Determine the (x, y) coordinate at the center of the cell enclosing the given text.  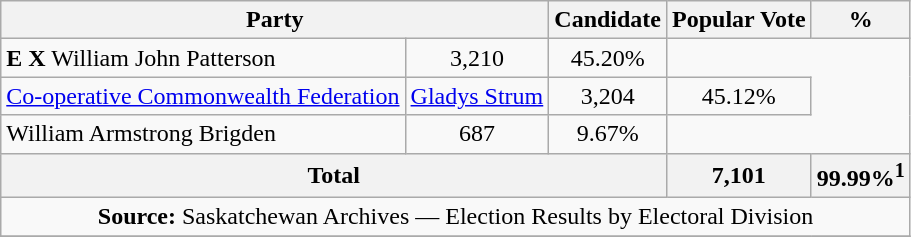
9.67% (608, 134)
Total (334, 176)
7,101 (740, 176)
3,204 (608, 96)
687 (477, 134)
99.99%1 (860, 176)
45.20% (608, 58)
% (860, 20)
Party (275, 20)
Popular Vote (740, 20)
3,210 (477, 58)
45.12% (740, 96)
Candidate (608, 20)
Gladys Strum (477, 96)
Source: Saskatchewan Archives — Election Results by Electoral Division (456, 217)
E X William John Patterson (203, 58)
Co-operative Commonwealth Federation (203, 96)
William Armstrong Brigden (203, 134)
